Find where the given text appears and provide that cell's center as (X, Y) coordinate. 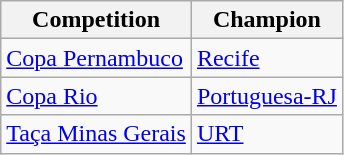
URT (266, 134)
Copa Pernambuco (96, 58)
Competition (96, 20)
Recife (266, 58)
Portuguesa-RJ (266, 96)
Champion (266, 20)
Copa Rio (96, 96)
Taça Minas Gerais (96, 134)
